Identify which cell holds the provided text, then report its [X, Y] central coordinate. 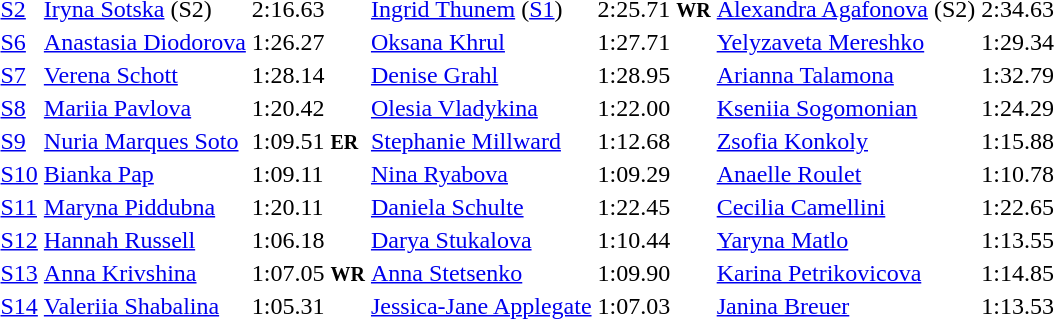
Yaryna Matlo [846, 240]
Oksana Khrul [481, 42]
Anna Krivshina [144, 273]
Cecilia Camellini [846, 207]
Anna Stetsenko [481, 273]
1:28.14 [308, 75]
1:06.18 [308, 240]
1:09.29 [654, 174]
1:09.90 [654, 273]
Nuria Marques Soto [144, 141]
Darya Stukalova [481, 240]
1:20.42 [308, 108]
Zsofia Konkoly [846, 141]
Kseniia Sogomonian [846, 108]
1:09.51 ER [308, 141]
1:12.68 [654, 141]
1:09.11 [308, 174]
Anastasia Diodorova [144, 42]
1:07.05 WR [308, 273]
1:26.27 [308, 42]
Anaelle Roulet [846, 174]
Verena Schott [144, 75]
1:27.71 [654, 42]
Mariia Pavlova [144, 108]
Hannah Russell [144, 240]
Yelyzaveta Mereshko [846, 42]
Olesia Vladykina [481, 108]
1:22.00 [654, 108]
Daniela Schulte [481, 207]
Stephanie Millward [481, 141]
Karina Petrikovicova [846, 273]
Denise Grahl [481, 75]
1:10.44 [654, 240]
Arianna Talamona [846, 75]
1:28.95 [654, 75]
Bianka Pap [144, 174]
Maryna Piddubna [144, 207]
1:20.11 [308, 207]
1:22.45 [654, 207]
Nina Ryabova [481, 174]
